Output the (x, y) coordinate of the center of the cell containing the given text.  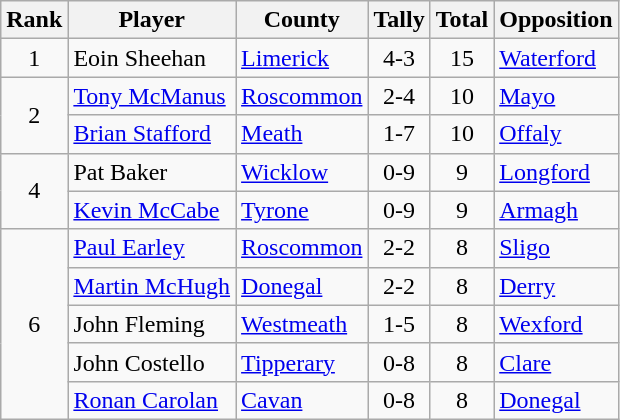
Opposition (556, 20)
Tipperary (302, 362)
Paul Earley (152, 248)
Pat Baker (152, 172)
Waterford (556, 58)
6 (34, 324)
2-4 (399, 96)
John Costello (152, 362)
Cavan (302, 400)
Wicklow (302, 172)
Ronan Carolan (152, 400)
Tally (399, 20)
4-3 (399, 58)
4 (34, 191)
Meath (302, 134)
Mayo (556, 96)
Martin McHugh (152, 286)
15 (462, 58)
2 (34, 115)
Derry (556, 286)
Total (462, 20)
1-5 (399, 324)
Offaly (556, 134)
Player (152, 20)
Clare (556, 362)
Rank (34, 20)
Wexford (556, 324)
Eoin Sheehan (152, 58)
Tony McManus (152, 96)
Longford (556, 172)
Kevin McCabe (152, 210)
County (302, 20)
Limerick (302, 58)
Westmeath (302, 324)
Tyrone (302, 210)
1-7 (399, 134)
Brian Stafford (152, 134)
Armagh (556, 210)
John Fleming (152, 324)
1 (34, 58)
Sligo (556, 248)
